Provide the (x, y) coordinate of the cell's center where the given text is located.  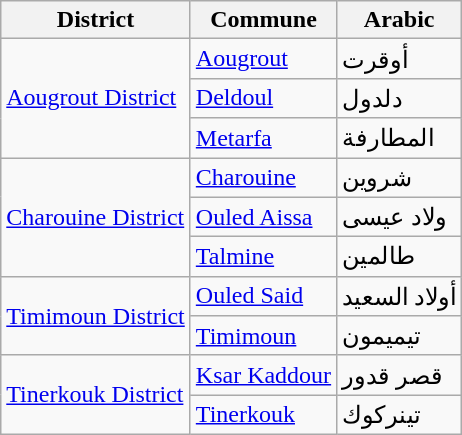
تينركوك (400, 415)
Ksar Kaddour (263, 375)
ﺷﺮوﻳﻦ (400, 178)
Aougrout District (96, 98)
Aougrout (263, 59)
أوﻗﺮت (400, 59)
Commune (263, 20)
Tinerkouk District (96, 394)
District (96, 20)
Charouine (263, 178)
وﻻد ﻋﻴﺴﻰ (400, 217)
Talmine (263, 257)
Metarfa (263, 138)
Charouine District (96, 218)
المطارفة (400, 138)
Deldoul (263, 98)
ﻃﺎﻟﻤﻴﻦ (400, 257)
قصر قدور (400, 375)
Ouled Aissa (263, 217)
Timimoun District (96, 316)
ﺗﻴﻤﻴﻤﻮن (400, 336)
Arabic (400, 20)
دﻟﺪول (400, 98)
Timimoun (263, 336)
أولاد السعيد (400, 296)
Tinerkouk (263, 415)
Ouled Said (263, 296)
